Search for the cell housing the specified text and yield its [x, y] center coordinate. 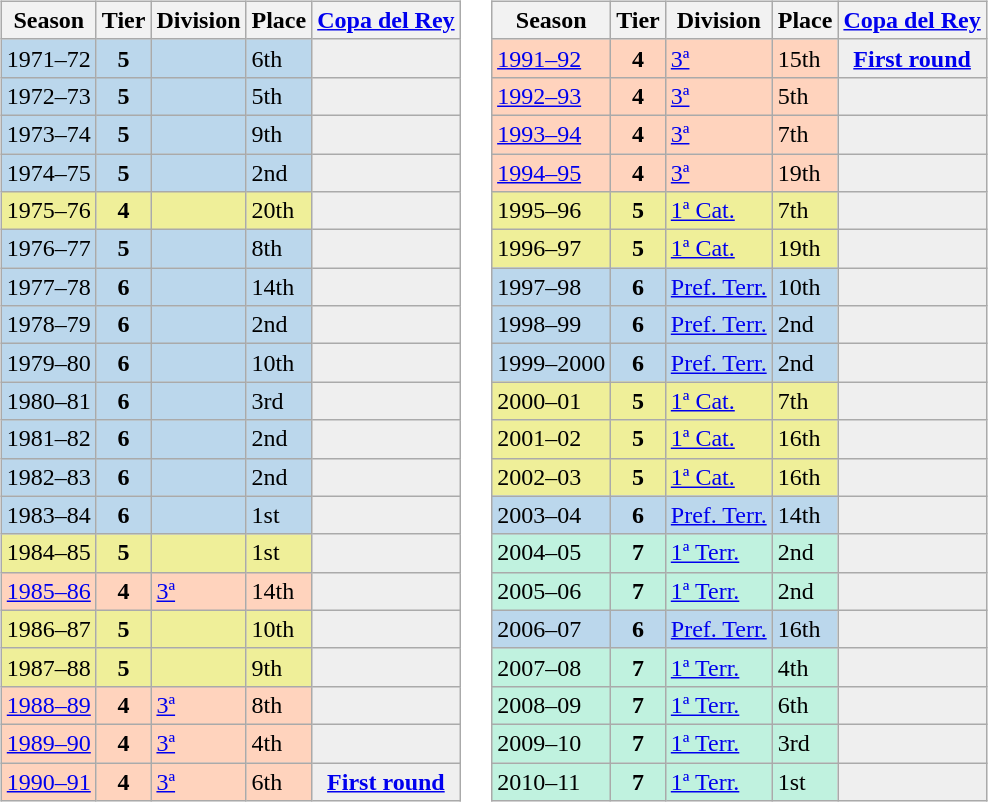
2000–01 [552, 401]
1985–86 [48, 591]
2006–07 [552, 629]
1984–85 [48, 553]
2001–02 [552, 439]
1998–99 [552, 325]
2009–10 [552, 743]
1986–87 [48, 629]
1973–74 [48, 134]
1990–91 [48, 781]
2008–09 [552, 705]
1999–2000 [552, 363]
1972–73 [48, 96]
1988–89 [48, 705]
1978–79 [48, 325]
2003–04 [552, 515]
1976–77 [48, 249]
2007–08 [552, 667]
1977–78 [48, 287]
1994–95 [552, 173]
1971–72 [48, 58]
1995–96 [552, 211]
1989–90 [48, 743]
1992–93 [552, 96]
20th [279, 211]
2005–06 [552, 591]
1997–98 [552, 287]
2010–11 [552, 781]
1993–94 [552, 134]
1979–80 [48, 363]
1981–82 [48, 439]
1980–81 [48, 401]
1996–97 [552, 249]
1983–84 [48, 515]
1991–92 [552, 58]
1975–76 [48, 211]
1982–83 [48, 477]
15th [805, 58]
2004–05 [552, 553]
2002–03 [552, 477]
1974–75 [48, 173]
1987–88 [48, 667]
